Detect which cell encompasses the target text, then output its (X, Y) center coordinate. 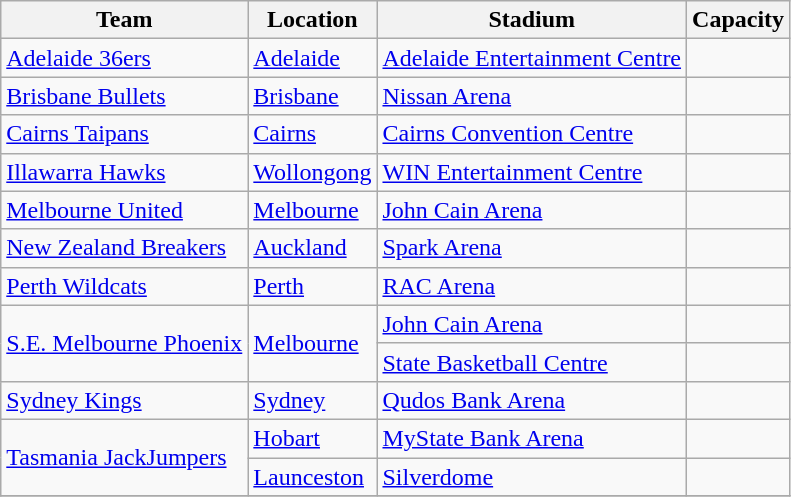
Team (124, 20)
Adelaide (312, 58)
Sydney (312, 400)
Cairns (312, 134)
Spark Arena (532, 248)
RAC Arena (532, 286)
Launceston (312, 477)
New Zealand Breakers (124, 248)
WIN Entertainment Centre (532, 172)
Adelaide Entertainment Centre (532, 58)
Brisbane (312, 96)
Sydney Kings (124, 400)
Auckland (312, 248)
Silverdome (532, 477)
Tasmania JackJumpers (124, 457)
Illawarra Hawks (124, 172)
Stadium (532, 20)
Brisbane Bullets (124, 96)
Adelaide 36ers (124, 58)
Perth (312, 286)
Hobart (312, 438)
MyState Bank Arena (532, 438)
State Basketball Centre (532, 362)
S.E. Melbourne Phoenix (124, 343)
Perth Wildcats (124, 286)
Wollongong (312, 172)
Location (312, 20)
Cairns Convention Centre (532, 134)
Qudos Bank Arena (532, 400)
Capacity (738, 20)
Nissan Arena (532, 96)
Cairns Taipans (124, 134)
Melbourne United (124, 210)
